Detect which cell encompasses the target text, then output its (x, y) center coordinate. 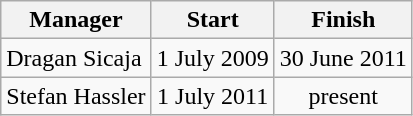
Finish (343, 20)
1 July 2011 (212, 96)
Start (212, 20)
present (343, 96)
Dragan Sicaja (76, 58)
30 June 2011 (343, 58)
Stefan Hassler (76, 96)
Manager (76, 20)
1 July 2009 (212, 58)
